Identify which cell holds the provided text, then report its (X, Y) central coordinate. 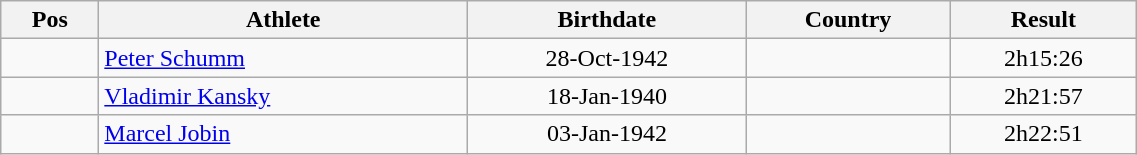
2h15:26 (1044, 58)
Marcel Jobin (284, 134)
18-Jan-1940 (608, 96)
28-Oct-1942 (608, 58)
Peter Schumm (284, 58)
03-Jan-1942 (608, 134)
Result (1044, 20)
2h21:57 (1044, 96)
Athlete (284, 20)
Pos (50, 20)
Country (848, 20)
2h22:51 (1044, 134)
Vladimir Kansky (284, 96)
Birthdate (608, 20)
